Return the (X, Y) coordinate for the center point of the cell that contains the specified text.  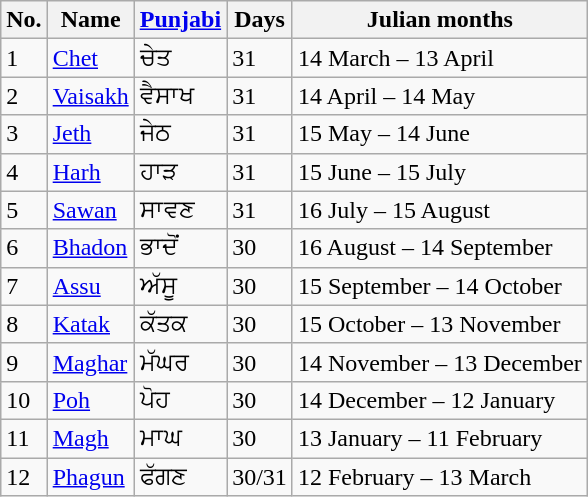
15 October – 13 November (440, 324)
11 (24, 438)
Chet (90, 58)
15 May – 14 June (440, 134)
No. (24, 20)
12 February – 13 March (440, 477)
Name (90, 20)
14 December – 12 January (440, 400)
4 (24, 172)
ਜੇਠ (180, 134)
ਅੱਸੂ (180, 286)
Days (260, 20)
6 (24, 248)
5 (24, 210)
Jeth (90, 134)
16 August – 14 September (440, 248)
Punjabi (180, 20)
Phagun (90, 477)
14 March – 13 April (440, 58)
ਸਾਵਣ (180, 210)
Julian months (440, 20)
3 (24, 134)
7 (24, 286)
15 June – 15 July (440, 172)
Katak (90, 324)
9 (24, 362)
Assu (90, 286)
ਚੇਤ (180, 58)
ਫੱਗਣ (180, 477)
2 (24, 96)
1 (24, 58)
ਹਾੜ (180, 172)
Maghar (90, 362)
Magh (90, 438)
15 September – 14 October (440, 286)
Vaisakh (90, 96)
Harh (90, 172)
ਵੈਸਾਖ (180, 96)
13 January – 11 February (440, 438)
Bhadon (90, 248)
8 (24, 324)
10 (24, 400)
Sawan (90, 210)
Poh (90, 400)
ਮਾਘ (180, 438)
ਮੱਘਰ (180, 362)
16 July – 15 August (440, 210)
ਕੱਤਕ (180, 324)
ਪੋਹ (180, 400)
12 (24, 477)
30/31 (260, 477)
14 November – 13 December (440, 362)
ਭਾਦੋਂ (180, 248)
14 April – 14 May (440, 96)
